Return (x, y) of the center of cell containing provided text 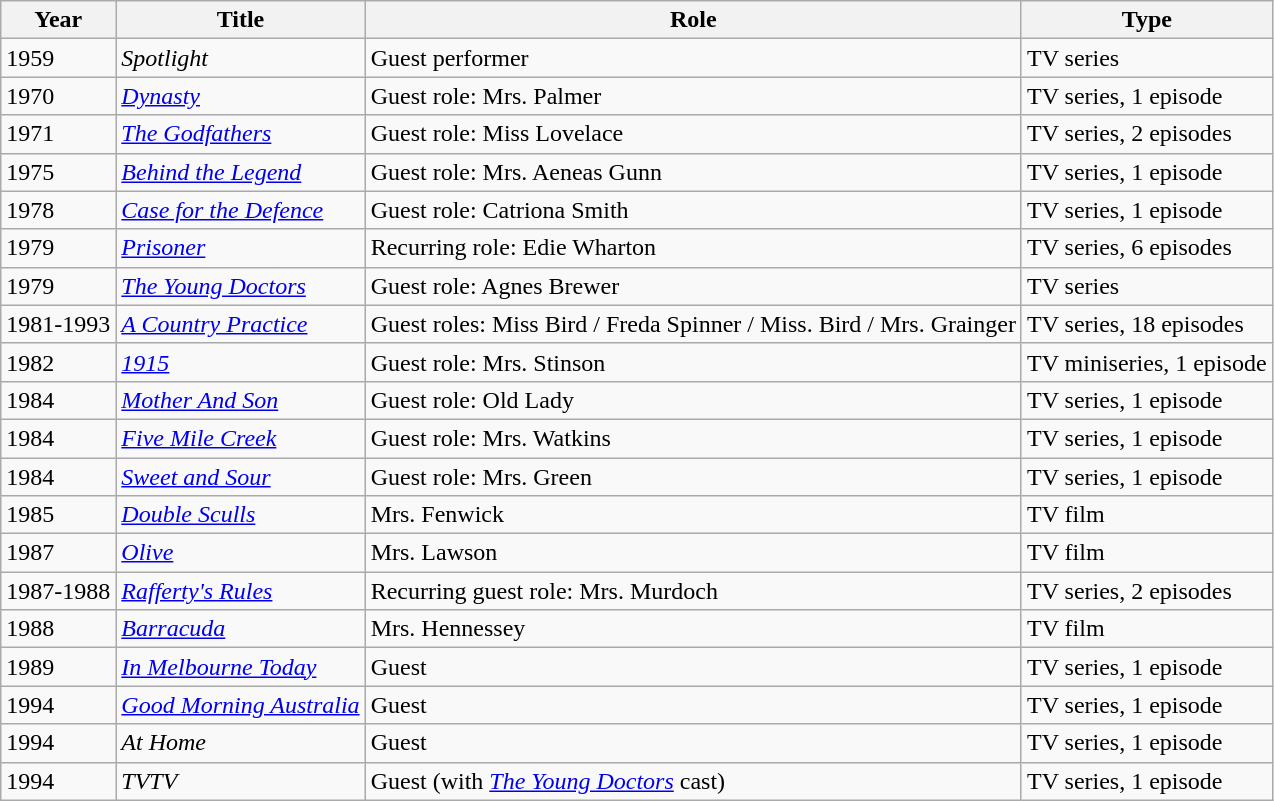
1987-1988 (58, 591)
Guest role: Miss Lovelace (693, 134)
1989 (58, 667)
TV miniseries, 1 episode (1146, 362)
Behind the Legend (240, 172)
Spotlight (240, 58)
1915 (240, 362)
Guest (with The Young Doctors cast) (693, 781)
Sweet and Sour (240, 477)
TV series, 6 episodes (1146, 248)
Good Morning Australia (240, 705)
Guest role: Mrs. Green (693, 477)
Prisoner (240, 248)
Mother And Son (240, 400)
Guest role: Catriona Smith (693, 210)
Recurring role: Edie Wharton (693, 248)
Guest role: Agnes Brewer (693, 286)
Case for the Defence (240, 210)
1971 (58, 134)
Type (1146, 20)
Guest role: Mrs. Aeneas Gunn (693, 172)
1959 (58, 58)
1988 (58, 629)
Dynasty (240, 96)
Mrs. Fenwick (693, 515)
1987 (58, 553)
Rafferty's Rules (240, 591)
Guest roles: Miss Bird / Freda Spinner / Miss. Bird / Mrs. Grainger (693, 324)
1982 (58, 362)
At Home (240, 743)
A Country Practice (240, 324)
Mrs. Hennessey (693, 629)
Mrs. Lawson (693, 553)
Five Mile Creek (240, 438)
Guest role: Mrs. Watkins (693, 438)
Recurring guest role: Mrs. Murdoch (693, 591)
Guest role: Mrs. Stinson (693, 362)
Role (693, 20)
Olive (240, 553)
Guest role: Old Lady (693, 400)
1981-1993 (58, 324)
Guest performer (693, 58)
In Melbourne Today (240, 667)
1975 (58, 172)
Guest role: Mrs. Palmer (693, 96)
Double Sculls (240, 515)
Title (240, 20)
1978 (58, 210)
1985 (58, 515)
The Young Doctors (240, 286)
TV series, 18 episodes (1146, 324)
Year (58, 20)
TVTV (240, 781)
Barracuda (240, 629)
1970 (58, 96)
The Godfathers (240, 134)
